Locate the cell with the specified text and output its (x, y) center coordinate. 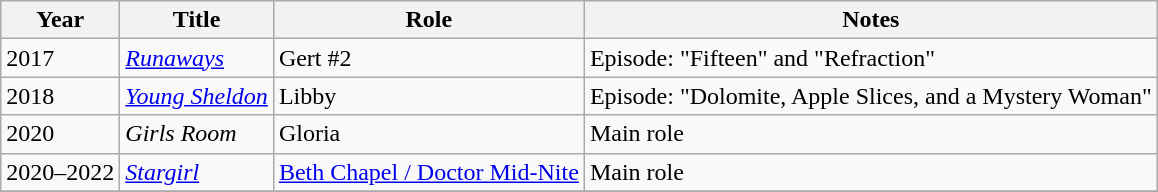
Notes (870, 20)
Stargirl (197, 172)
Girls Room (197, 134)
2018 (60, 96)
Gloria (428, 134)
Young Sheldon (197, 96)
2020–2022 (60, 172)
Libby (428, 96)
Year (60, 20)
Episode: "Fifteen" and "Refraction" (870, 58)
Title (197, 20)
Episode: "Dolomite, Apple Slices, and a Mystery Woman" (870, 96)
Role (428, 20)
Gert #2 (428, 58)
Runaways (197, 58)
Beth Chapel / Doctor Mid-Nite (428, 172)
2017 (60, 58)
2020 (60, 134)
